Return the [X, Y] coordinate for the center point of the cell that contains the specified text.  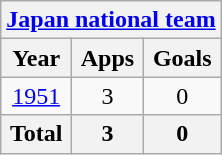
Japan national team [111, 20]
1951 [36, 96]
Apps [108, 58]
Total [36, 134]
Year [36, 58]
Goals [182, 58]
